Return [X, Y] of the center of cell containing provided text 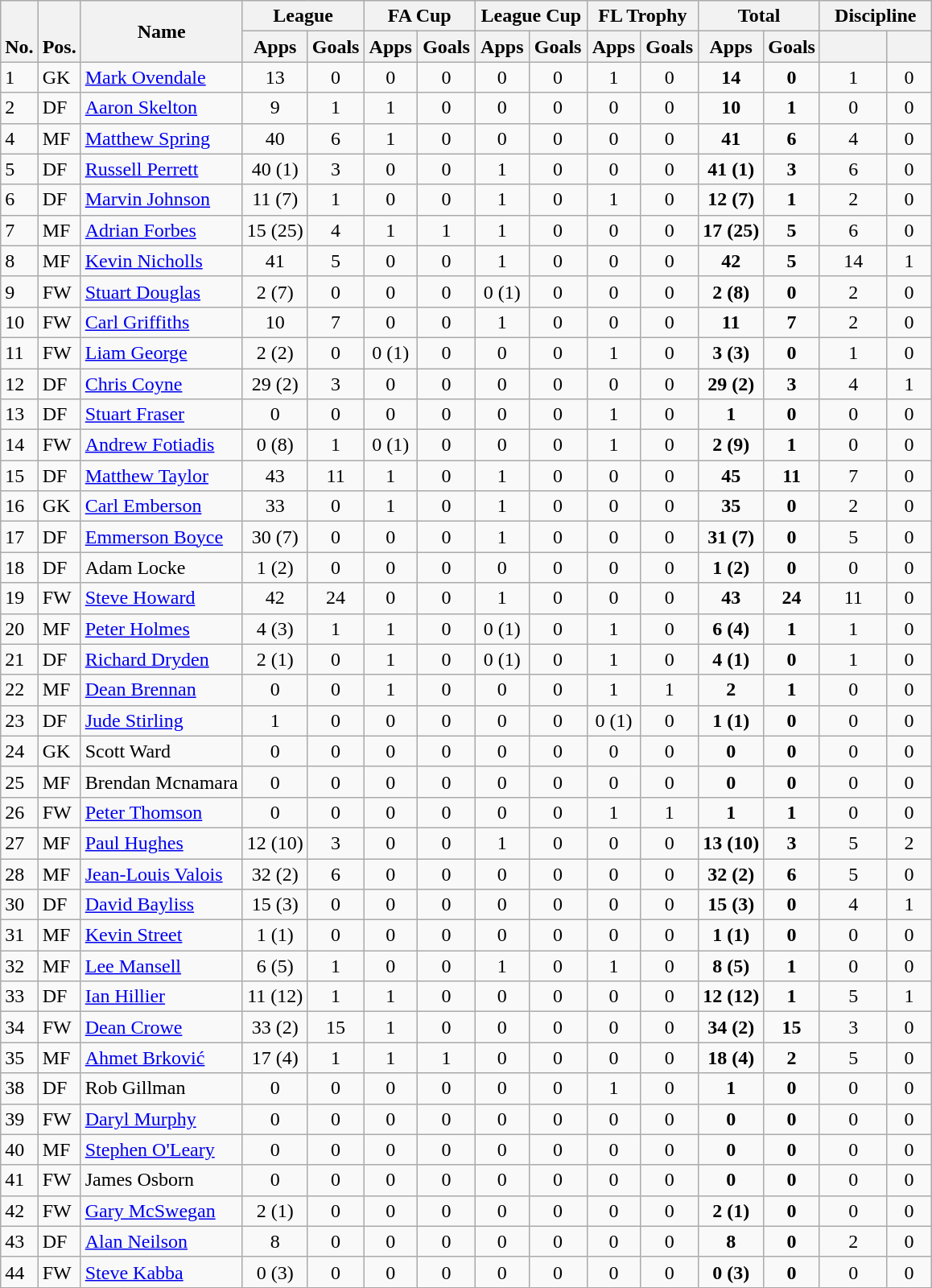
Ian Hillier [161, 997]
No. [19, 31]
Kevin Nicholls [161, 261]
23 [19, 720]
League [303, 16]
Carl Griffiths [161, 322]
James Osborn [161, 1180]
Discipline [876, 16]
27 [19, 843]
17 (25) [731, 230]
34 (2) [731, 1027]
12 [19, 384]
Russell Perrett [161, 169]
8 (5) [731, 966]
Dean Brennan [161, 690]
Jean-Louis Valois [161, 873]
31 [19, 935]
Jude Stirling [161, 720]
Steve Howard [161, 598]
Total [760, 16]
12 (7) [731, 200]
3 (3) [731, 353]
Pos. [60, 31]
Stuart Fraser [161, 415]
25 [19, 782]
39 [19, 1119]
Daryl Murphy [161, 1119]
2 (7) [275, 291]
32 [19, 966]
13 (10) [731, 843]
33 (2) [275, 1027]
Aaron Skelton [161, 108]
2 (2) [275, 353]
4 (1) [731, 659]
45 [731, 476]
Liam George [161, 353]
16 [19, 506]
11 (12) [275, 997]
4 (3) [275, 629]
2 (9) [731, 445]
Rob Gillman [161, 1088]
21 [19, 659]
Alan Neilson [161, 1241]
Kevin Street [161, 935]
0 (8) [275, 445]
Gary McSwegan [161, 1211]
Mark Ovendale [161, 77]
Lee Mansell [161, 966]
Ahmet Brković [161, 1058]
Brendan Mcnamara [161, 782]
40 (1) [275, 169]
Chris Coyne [161, 384]
20 [19, 629]
11 (7) [275, 200]
Scott Ward [161, 751]
17 [19, 537]
Steve Kabba [161, 1272]
Emmerson Boyce [161, 537]
Carl Emberson [161, 506]
34 [19, 1027]
15 (25) [275, 230]
Richard Dryden [161, 659]
Matthew Taylor [161, 476]
Stuart Douglas [161, 291]
Name [161, 31]
19 [19, 598]
30 [19, 905]
Andrew Fotiadis [161, 445]
18 [19, 568]
Dean Crowe [161, 1027]
6 (4) [731, 629]
2 (8) [731, 291]
Matthew Spring [161, 138]
30 (7) [275, 537]
Marvin Johnson [161, 200]
26 [19, 812]
FL Trophy [642, 16]
Peter Holmes [161, 629]
31 (7) [731, 537]
6 (5) [275, 966]
Stephen O'Leary [161, 1150]
12 (12) [731, 997]
Adam Locke [161, 568]
44 [19, 1272]
28 [19, 873]
David Bayliss [161, 905]
17 (4) [275, 1058]
38 [19, 1088]
Adrian Forbes [161, 230]
FA Cup [420, 16]
41 (1) [731, 169]
22 [19, 690]
Peter Thomson [161, 812]
18 (4) [731, 1058]
Paul Hughes [161, 843]
League Cup [531, 16]
12 (10) [275, 843]
